Search for the cell housing the specified text and yield its [x, y] center coordinate. 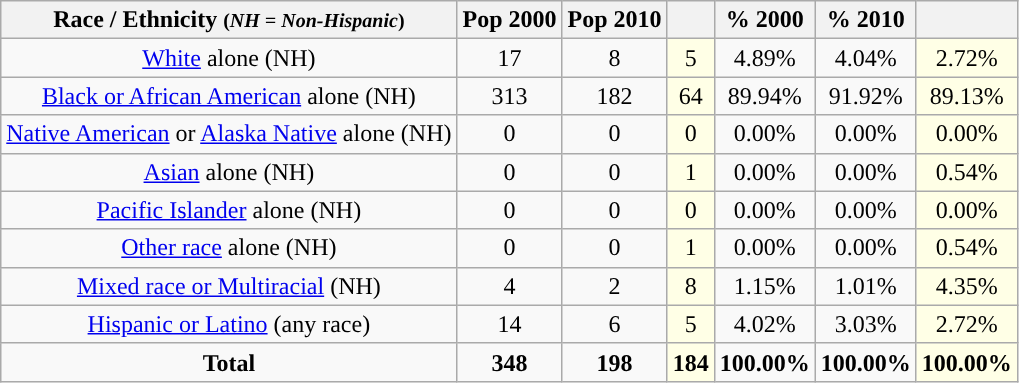
91.92% [866, 96]
Asian alone (NH) [229, 172]
182 [614, 96]
Hispanic or Latino (any race) [229, 324]
184 [690, 362]
Black or African American alone (NH) [229, 96]
4.04% [866, 58]
4.35% [966, 286]
6 [614, 324]
1.01% [866, 286]
% 2000 [764, 20]
Pop 2000 [510, 20]
Pop 2010 [614, 20]
17 [510, 58]
4.02% [764, 324]
3.03% [866, 324]
348 [510, 362]
White alone (NH) [229, 58]
4.89% [764, 58]
89.13% [966, 96]
Other race alone (NH) [229, 248]
Native American or Alaska Native alone (NH) [229, 134]
Mixed race or Multiracial (NH) [229, 286]
198 [614, 362]
Race / Ethnicity (NH = Non-Hispanic) [229, 20]
Pacific Islander alone (NH) [229, 210]
% 2010 [866, 20]
14 [510, 324]
4 [510, 286]
89.94% [764, 96]
Total [229, 362]
1.15% [764, 286]
64 [690, 96]
2 [614, 286]
313 [510, 96]
